Pinpoint the cell where the given text exists, returning its (x, y) midpoint coordinate. 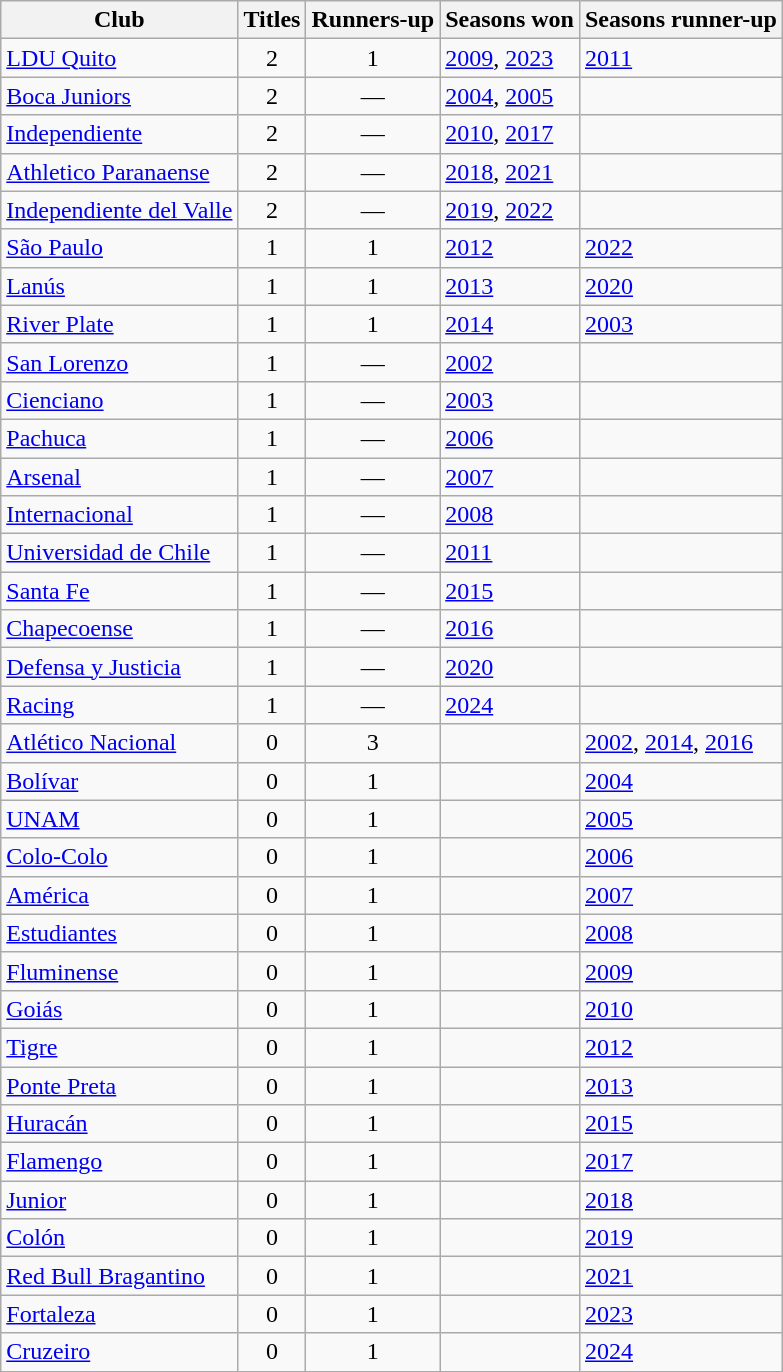
2004 (680, 781)
2005 (680, 819)
Huracán (120, 1124)
Club (120, 20)
Red Bull Bragantino (120, 1276)
Colo-Colo (120, 857)
2019 (680, 1238)
Colón (120, 1238)
2010, 2017 (510, 134)
UNAM (120, 819)
2002 (510, 362)
2010 (680, 1009)
Junior (120, 1200)
Flamengo (120, 1162)
Defensa y Justicia (120, 667)
2014 (510, 324)
2021 (680, 1276)
Fluminense (120, 971)
Lanús (120, 286)
2018, 2021 (510, 172)
Ponte Preta (120, 1085)
Independiente (120, 134)
River Plate (120, 324)
Titles (272, 20)
Bolívar (120, 781)
Tigre (120, 1047)
Athletico Paranaense (120, 172)
2016 (510, 629)
Atlético Nacional (120, 743)
Santa Fe (120, 591)
Fortaleza (120, 1314)
Arsenal (120, 477)
San Lorenzo (120, 362)
Internacional (120, 515)
2023 (680, 1314)
2009 (680, 971)
3 (373, 743)
2004, 2005 (510, 96)
América (120, 895)
Pachuca (120, 438)
Universidad de Chile (120, 553)
Goiás (120, 1009)
2009, 2023 (510, 58)
2022 (680, 248)
Seasons runner-up (680, 20)
2018 (680, 1200)
Cienciano (120, 400)
Chapecoense (120, 629)
Independiente del Valle (120, 210)
Runners-up (373, 20)
2017 (680, 1162)
2002, 2014, 2016 (680, 743)
Cruzeiro (120, 1352)
Boca Juniors (120, 96)
2019, 2022 (510, 210)
LDU Quito (120, 58)
Racing (120, 705)
São Paulo (120, 248)
Seasons won (510, 20)
Estudiantes (120, 933)
